For the text-containing cell, return its midpoint in [x, y] coordinate format. 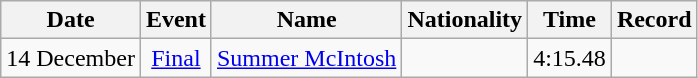
Date [71, 20]
Event [176, 20]
Final [176, 58]
Name [306, 20]
4:15.48 [570, 58]
Record [654, 20]
Time [570, 20]
14 December [71, 58]
Summer McIntosh [306, 58]
Nationality [465, 20]
